Detect which cell encompasses the target text, then output its [X, Y] center coordinate. 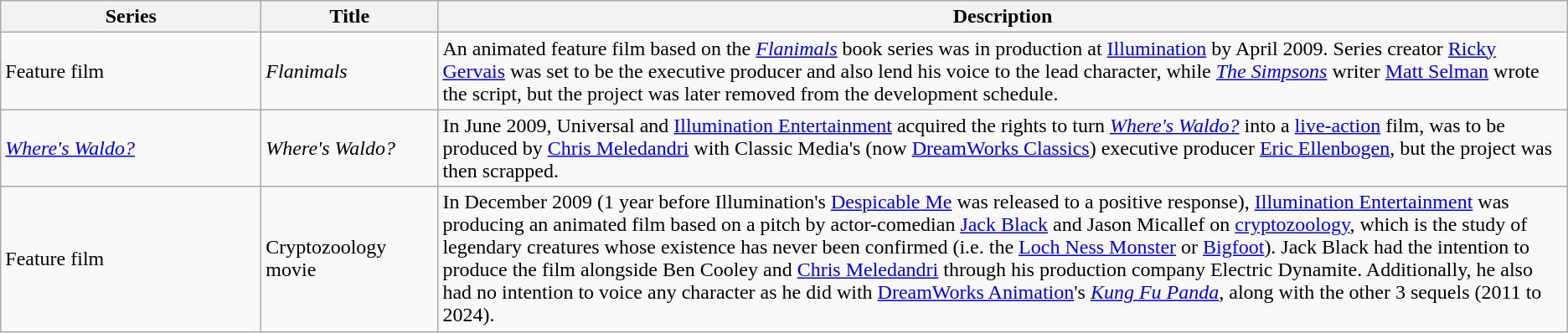
Cryptozoology movie [350, 259]
Flanimals [350, 71]
Title [350, 17]
Series [131, 17]
Description [1003, 17]
